Scan for the cell matching the given text and deliver its (x, y) coordinate at center. 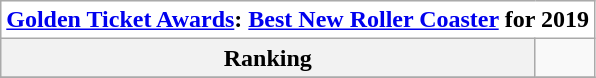
Ranking (268, 58)
Golden Ticket Awards: Best New Roller Coaster for 2019 (298, 20)
